Identify which cell holds the provided text, then report its [x, y] central coordinate. 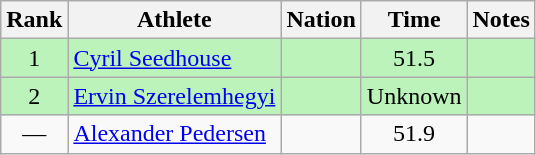
51.9 [414, 134]
1 [34, 58]
Rank [34, 20]
Notes [501, 20]
— [34, 134]
Cyril Seedhouse [174, 58]
Athlete [174, 20]
Ervin Szerelemhegyi [174, 96]
Alexander Pedersen [174, 134]
Nation [321, 20]
Time [414, 20]
Unknown [414, 96]
51.5 [414, 58]
2 [34, 96]
